Determine the [x, y] coordinate at the center of the cell enclosing the given text.  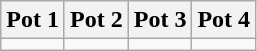
Pot 4 [224, 20]
Pot 2 [96, 20]
Pot 1 [33, 20]
Pot 3 [160, 20]
